Return the [x, y] coordinate for the center point of the cell that contains the specified text.  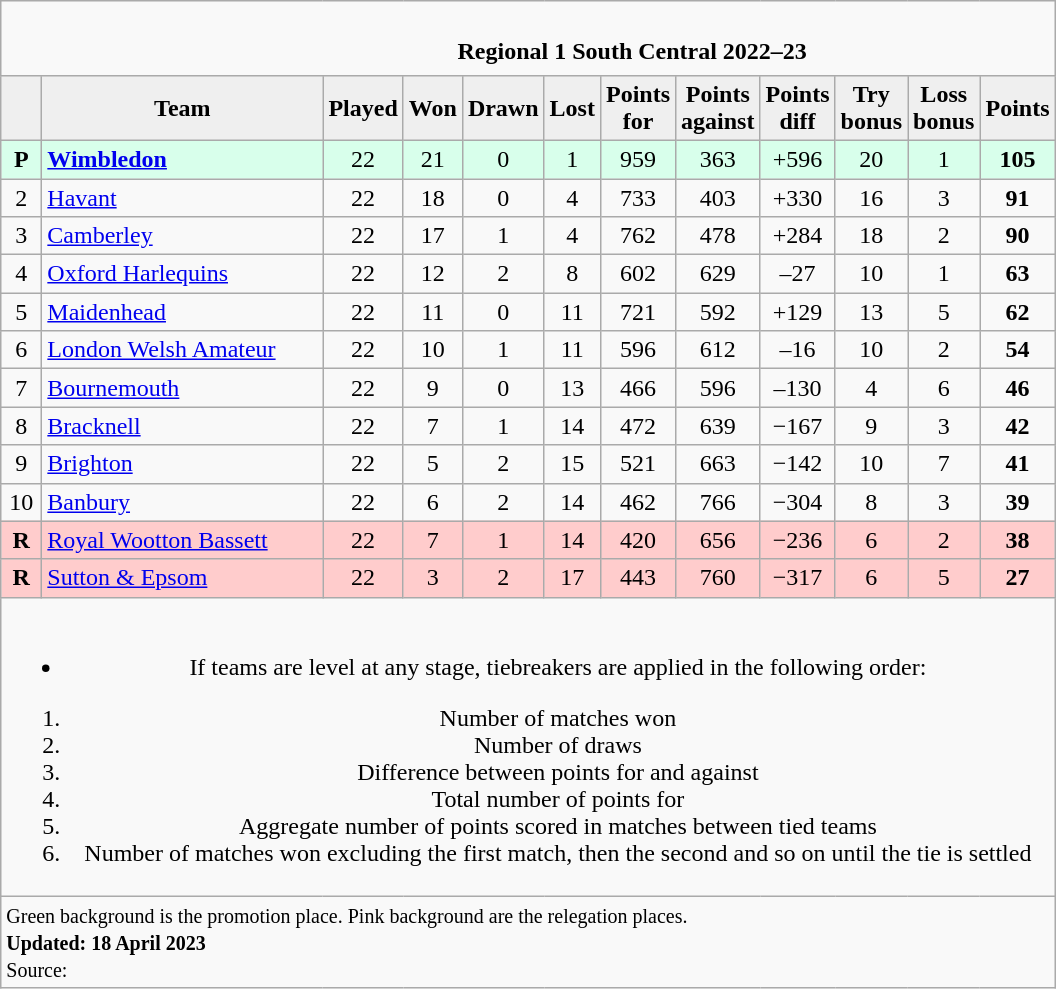
762 [638, 236]
91 [1018, 197]
90 [1018, 236]
Royal Wootton Bassett [182, 540]
Points for [638, 108]
Havant [182, 197]
63 [1018, 274]
21 [432, 159]
403 [718, 197]
Points [1018, 108]
Team [182, 108]
41 [1018, 464]
Played [363, 108]
Try bonus [871, 108]
105 [1018, 159]
612 [718, 350]
Banbury [182, 502]
Bournemouth [182, 388]
42 [1018, 426]
629 [718, 274]
721 [638, 312]
London Welsh Amateur [182, 350]
Loss bonus [944, 108]
Oxford Harlequins [182, 274]
Camberley [182, 236]
592 [718, 312]
Drawn [503, 108]
766 [718, 502]
Brighton [182, 464]
Maidenhead [182, 312]
602 [638, 274]
–27 [798, 274]
46 [1018, 388]
760 [718, 578]
54 [1018, 350]
443 [638, 578]
39 [1018, 502]
959 [638, 159]
+330 [798, 197]
12 [432, 274]
15 [572, 464]
Lost [572, 108]
639 [718, 426]
462 [638, 502]
Green background is the promotion place. Pink background are the relegation places.Updated: 18 April 2023 Source: [528, 942]
P [22, 159]
Points against [718, 108]
+596 [798, 159]
+284 [798, 236]
–16 [798, 350]
472 [638, 426]
363 [718, 159]
−304 [798, 502]
478 [718, 236]
+129 [798, 312]
38 [1018, 540]
−167 [798, 426]
663 [718, 464]
−142 [798, 464]
−317 [798, 578]
Wimbledon [182, 159]
62 [1018, 312]
466 [638, 388]
Sutton & Epsom [182, 578]
16 [871, 197]
Won [432, 108]
20 [871, 159]
–130 [798, 388]
733 [638, 197]
420 [638, 540]
27 [1018, 578]
Points diff [798, 108]
521 [638, 464]
656 [718, 540]
Bracknell [182, 426]
−236 [798, 540]
